Extract the [X, Y] coordinate from the center of the cell holding the provided text.  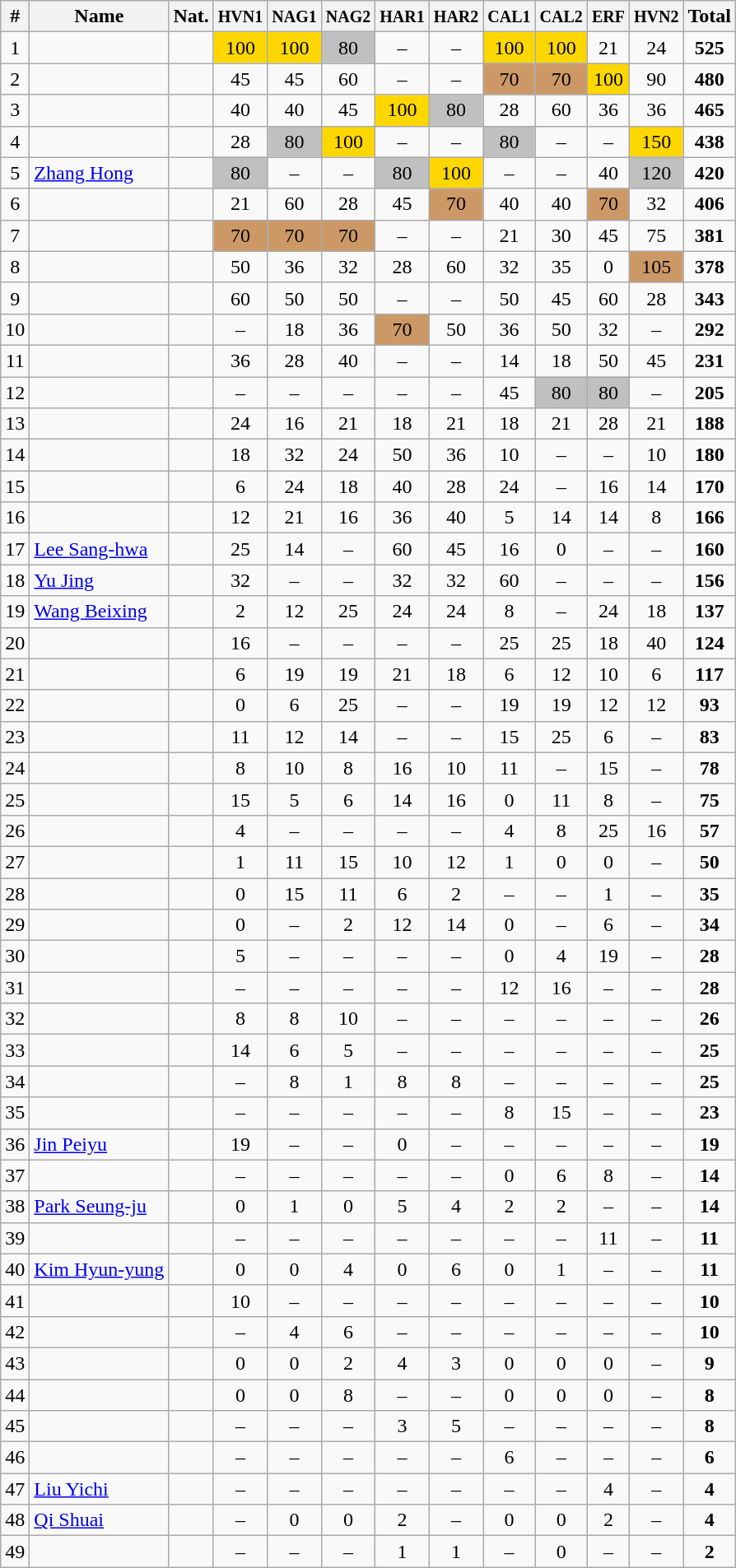
HAR1 [403, 16]
420 [710, 173]
166 [710, 518]
378 [710, 267]
Liu Yichi [99, 1489]
Jin Peiyu [99, 1144]
HVN2 [656, 16]
205 [710, 393]
38 [15, 1207]
83 [710, 737]
Nat. [191, 16]
438 [710, 142]
46 [15, 1458]
465 [710, 110]
31 [15, 988]
22 [15, 705]
Total [710, 16]
33 [15, 1050]
180 [710, 455]
156 [710, 580]
406 [710, 204]
Park Seung-ju [99, 1207]
381 [710, 235]
Name [99, 16]
39 [15, 1238]
137 [710, 612]
525 [710, 48]
ERF [608, 16]
37 [15, 1175]
Kim Hyun-yung [99, 1269]
CAL1 [509, 16]
160 [710, 549]
188 [710, 424]
41 [15, 1300]
292 [710, 329]
170 [710, 486]
NAG1 [295, 16]
78 [710, 768]
Qi Shuai [99, 1520]
# [15, 16]
CAL2 [561, 16]
120 [656, 173]
27 [15, 862]
Yu Jing [99, 580]
150 [656, 142]
47 [15, 1489]
117 [710, 674]
29 [15, 925]
124 [710, 643]
7 [15, 235]
42 [15, 1332]
43 [15, 1363]
HVN1 [240, 16]
48 [15, 1520]
105 [656, 267]
480 [710, 79]
Wang Beixing [99, 612]
13 [15, 424]
90 [656, 79]
17 [15, 549]
HAR2 [456, 16]
NAG2 [348, 16]
93 [710, 705]
231 [710, 361]
Zhang Hong [99, 173]
44 [15, 1395]
57 [710, 831]
49 [15, 1552]
20 [15, 643]
Lee Sang-hwa [99, 549]
343 [710, 298]
